Determine the (X, Y) coordinate at the center of the cell enclosing the given text.  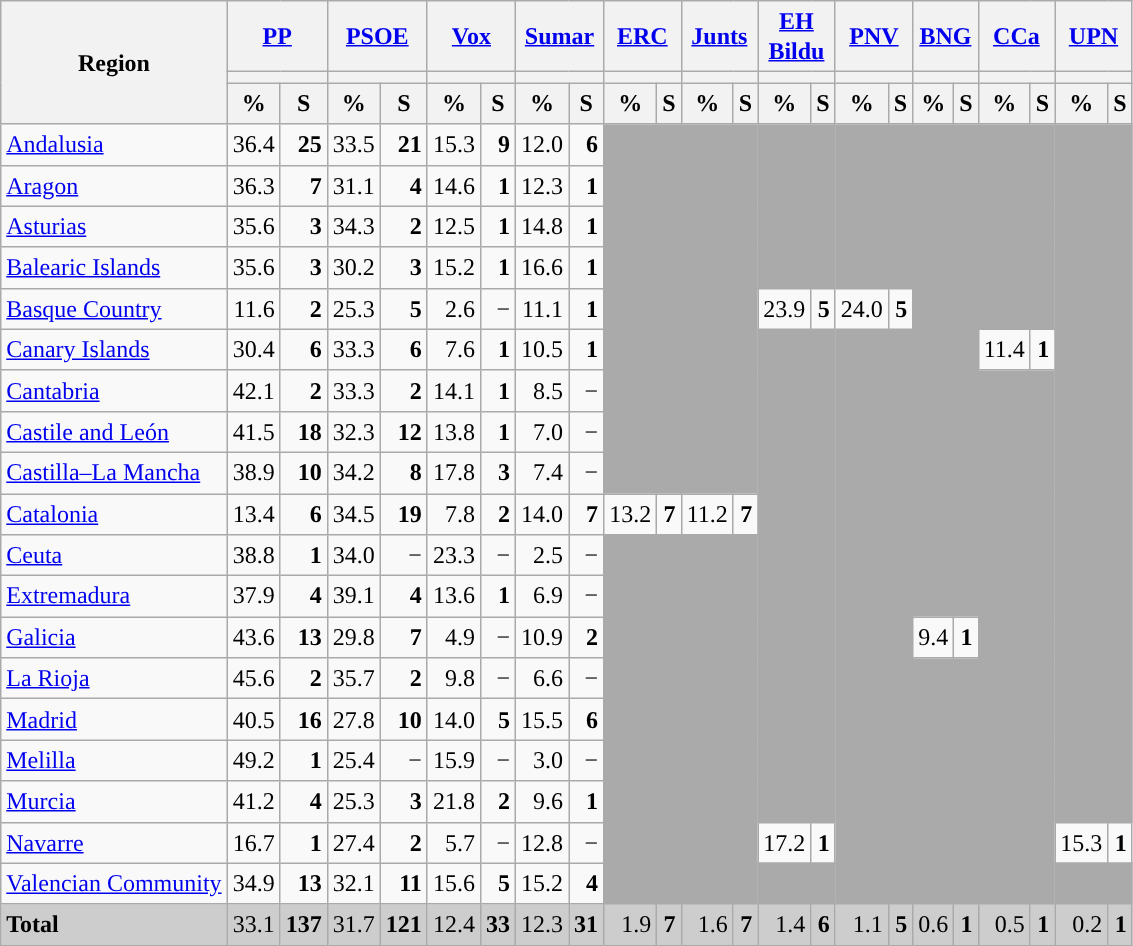
31.1 (354, 186)
Extremadura (114, 596)
32.3 (354, 432)
11.1 (542, 308)
34.5 (354, 514)
BNG (946, 36)
Vox (471, 36)
36.3 (254, 186)
Murcia (114, 802)
34.2 (354, 472)
27.4 (354, 842)
Castile and León (114, 432)
8.5 (542, 390)
Andalusia (114, 144)
17.8 (454, 472)
14.1 (454, 390)
9.8 (454, 678)
35.7 (354, 678)
Asturias (114, 226)
EH Bildu (796, 36)
7.0 (542, 432)
Navarre (114, 842)
La Rioja (114, 678)
41.2 (254, 802)
33.5 (354, 144)
121 (404, 924)
23.3 (454, 556)
14.8 (542, 226)
24.0 (862, 308)
1.4 (784, 924)
31.7 (354, 924)
12 (404, 432)
1.9 (630, 924)
0.2 (1082, 924)
7.6 (454, 350)
25 (304, 144)
9.6 (542, 802)
13.4 (254, 514)
36.4 (254, 144)
2.6 (454, 308)
11.6 (254, 308)
15.5 (542, 720)
137 (304, 924)
29.8 (354, 638)
30.2 (354, 268)
Catalonia (114, 514)
14.6 (454, 186)
7.4 (542, 472)
33 (498, 924)
19 (404, 514)
9 (498, 144)
15.9 (454, 760)
ERC (642, 36)
17.2 (784, 842)
Basque Country (114, 308)
13.6 (454, 596)
Region (114, 62)
Madrid (114, 720)
16 (304, 720)
30.4 (254, 350)
6.9 (542, 596)
31 (586, 924)
45.6 (254, 678)
1.6 (707, 924)
Balearic Islands (114, 268)
Aragon (114, 186)
13.8 (454, 432)
25.4 (354, 760)
Ceuta (114, 556)
15.6 (454, 884)
21.8 (454, 802)
34.0 (354, 556)
21 (404, 144)
UPN (1094, 36)
0.6 (934, 924)
6.6 (542, 678)
8 (404, 472)
PNV (874, 36)
0.5 (1004, 924)
49.2 (254, 760)
2.5 (542, 556)
12.4 (454, 924)
38.9 (254, 472)
Galicia (114, 638)
Valencian Community (114, 884)
33.1 (254, 924)
7.8 (454, 514)
CCa (1016, 36)
18 (304, 432)
10.5 (542, 350)
Castilla–La Mancha (114, 472)
5.7 (454, 842)
12.5 (454, 226)
23.9 (784, 308)
34.9 (254, 884)
41.5 (254, 432)
32.1 (354, 884)
Junts (720, 36)
42.1 (254, 390)
37.9 (254, 596)
PSOE (377, 36)
11.2 (707, 514)
43.6 (254, 638)
12.8 (542, 842)
Melilla (114, 760)
3.0 (542, 760)
PP (277, 36)
Sumar (559, 36)
27.8 (354, 720)
Cantabria (114, 390)
4.9 (454, 638)
13.2 (630, 514)
16.7 (254, 842)
40.5 (254, 720)
34.3 (354, 226)
Canary Islands (114, 350)
10.9 (542, 638)
16.6 (542, 268)
11.4 (1004, 350)
39.1 (354, 596)
11 (404, 884)
38.8 (254, 556)
1.1 (862, 924)
9.4 (934, 638)
12.0 (542, 144)
Total (114, 924)
